Capture the cell that displays the provided text and extract its [X, Y] central coordinate. 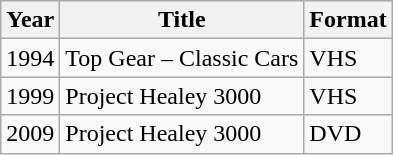
Title [182, 20]
2009 [30, 134]
1999 [30, 96]
Year [30, 20]
DVD [348, 134]
1994 [30, 58]
Format [348, 20]
Top Gear – Classic Cars [182, 58]
